For the text-containing cell, return its midpoint in [X, Y] coordinate format. 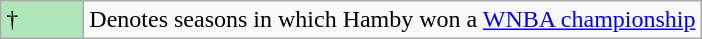
† [42, 20]
Denotes seasons in which Hamby won a WNBA championship [392, 20]
